From the cell containing the given text, extract its center point as [x, y] coordinate. 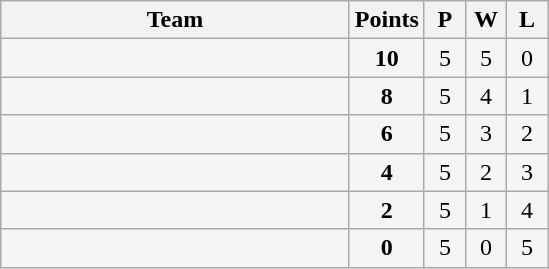
P [444, 20]
W [486, 20]
6 [386, 134]
8 [386, 96]
L [528, 20]
Team [176, 20]
10 [386, 58]
Points [386, 20]
